Find where the given text appears and provide that cell's center as [X, Y] coordinate. 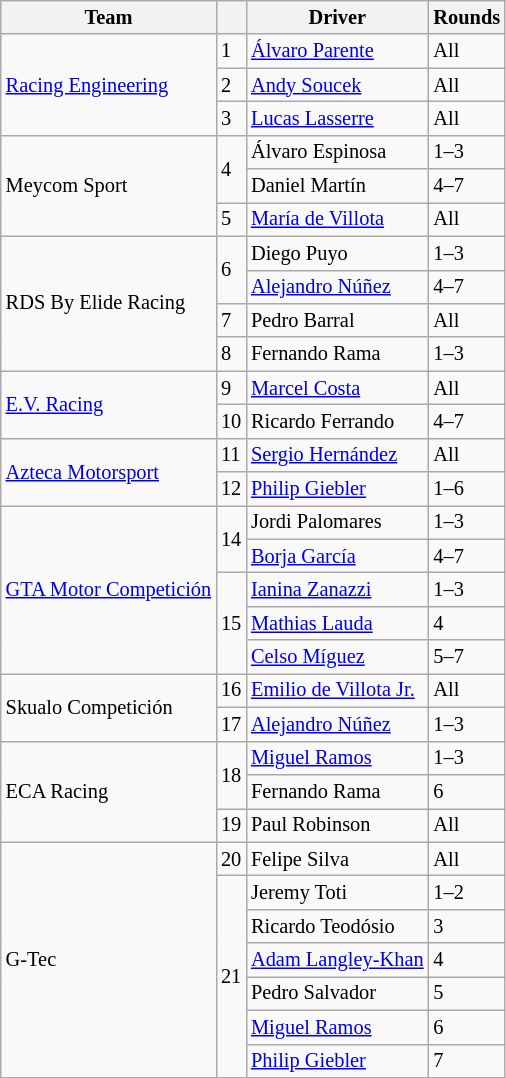
RDS By Elide Racing [108, 304]
Mathias Lauda [337, 623]
9 [231, 388]
Felipe Silva [337, 859]
Pedro Barral [337, 320]
21 [231, 976]
Jordi Palomares [337, 522]
Team [108, 17]
Paul Robinson [337, 825]
1–6 [466, 489]
Andy Soucek [337, 85]
GTA Motor Competición [108, 589]
Rounds [466, 17]
Adam Langley-Khan [337, 960]
5–7 [466, 657]
12 [231, 489]
Borja García [337, 556]
María de Villota [337, 219]
16 [231, 690]
17 [231, 724]
Lucas Lasserre [337, 118]
E.V. Racing [108, 404]
Ianina Zanazzi [337, 589]
20 [231, 859]
ECA Racing [108, 792]
Sergio Hernández [337, 455]
8 [231, 354]
Diego Puyo [337, 253]
Emilio de Villota Jr. [337, 690]
Skualo Competición [108, 706]
15 [231, 622]
Driver [337, 17]
Álvaro Espinosa [337, 152]
Meycom Sport [108, 186]
Racing Engineering [108, 84]
1 [231, 51]
1–2 [466, 892]
Álvaro Parente [337, 51]
Azteca Motorsport [108, 472]
2 [231, 85]
Ricardo Ferrando [337, 421]
Jeremy Toti [337, 892]
G-Tec [108, 960]
Celso Míguez [337, 657]
Daniel Martín [337, 186]
19 [231, 825]
10 [231, 421]
Pedro Salvador [337, 993]
Ricardo Teodósio [337, 926]
11 [231, 455]
14 [231, 538]
18 [231, 774]
Marcel Costa [337, 388]
